Locate the cell with the specified text and output its (X, Y) center coordinate. 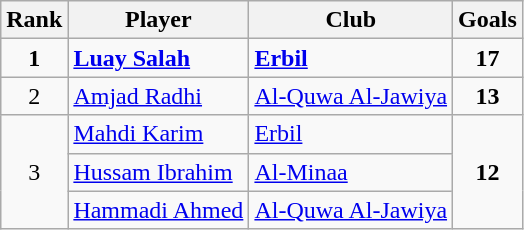
Rank (34, 20)
17 (488, 58)
Goals (488, 20)
Club (351, 20)
Hammadi Ahmed (158, 210)
Luay Salah (158, 58)
Player (158, 20)
12 (488, 172)
3 (34, 172)
Hussam Ibrahim (158, 172)
2 (34, 96)
Mahdi Karim (158, 134)
Al-Minaa (351, 172)
13 (488, 96)
Amjad Radhi (158, 96)
1 (34, 58)
